Return (X, Y) of the center of cell containing provided text 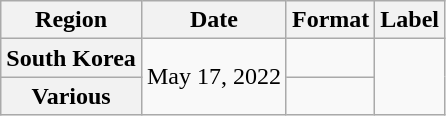
Date (214, 20)
Label (410, 20)
Format (330, 20)
Region (72, 20)
Various (72, 96)
South Korea (72, 58)
May 17, 2022 (214, 77)
